Scan for the cell matching the given text and deliver its (X, Y) coordinate at center. 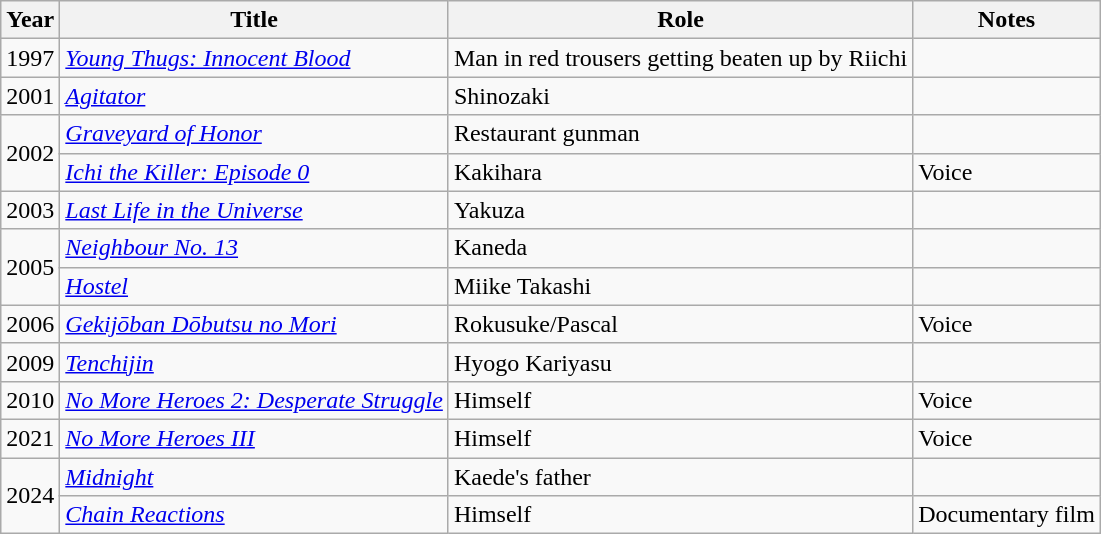
Hyogo Kariyasu (680, 362)
Kaede's father (680, 477)
Tenchijin (254, 362)
Neighbour No. 13 (254, 248)
Documentary film (1007, 515)
Title (254, 20)
2010 (30, 400)
Shinozaki (680, 96)
2009 (30, 362)
2002 (30, 153)
Notes (1007, 20)
Yakuza (680, 210)
No More Heroes III (254, 438)
Ichi the Killer: Episode 0 (254, 172)
2006 (30, 324)
Last Life in the Universe (254, 210)
Role (680, 20)
No More Heroes 2: Desperate Struggle (254, 400)
Gekijōban Dōbutsu no Mori (254, 324)
Midnight (254, 477)
Young Thugs: Innocent Blood (254, 58)
Kakihara (680, 172)
2003 (30, 210)
Man in red trousers getting beaten up by Riichi (680, 58)
Chain Reactions (254, 515)
Miike Takashi (680, 286)
Agitator (254, 96)
Year (30, 20)
Kaneda (680, 248)
1997 (30, 58)
2001 (30, 96)
Graveyard of Honor (254, 134)
Restaurant gunman (680, 134)
Hostel (254, 286)
Rokusuke/Pascal (680, 324)
2005 (30, 267)
2024 (30, 496)
2021 (30, 438)
